Detect which cell encompasses the target text, then output its [X, Y] center coordinate. 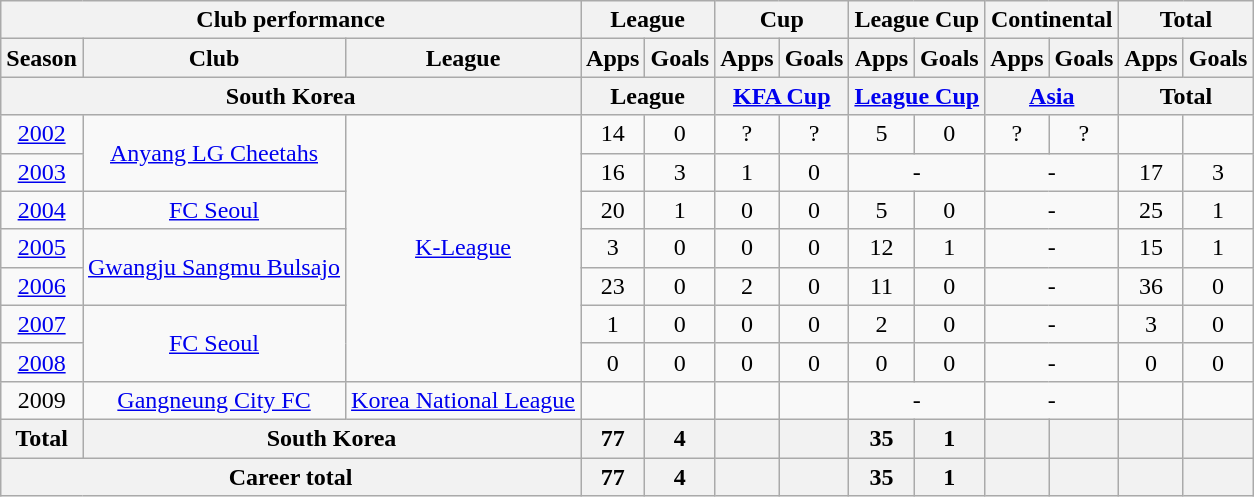
Asia [1052, 96]
Cup [782, 20]
Gangneung City FC [214, 400]
2008 [42, 362]
Continental [1052, 20]
Korea National League [464, 400]
15 [1151, 248]
Career total [291, 477]
Club performance [291, 20]
36 [1151, 286]
14 [613, 134]
KFA Cup [782, 96]
16 [613, 172]
2004 [42, 210]
2007 [42, 324]
23 [613, 286]
20 [613, 210]
Gwangju Sangmu Bulsajo [214, 267]
2006 [42, 286]
K-League [464, 248]
17 [1151, 172]
Club [214, 58]
12 [882, 248]
Anyang LG Cheetahs [214, 153]
2003 [42, 172]
2009 [42, 400]
Season [42, 58]
2005 [42, 248]
25 [1151, 210]
2002 [42, 134]
11 [882, 286]
